Search for the cell housing the specified text and yield its (X, Y) center coordinate. 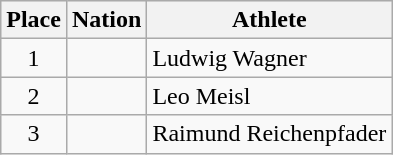
3 (34, 134)
Leo Meisl (270, 96)
2 (34, 96)
Athlete (270, 20)
Raimund Reichenpfader (270, 134)
Nation (106, 20)
Ludwig Wagner (270, 58)
1 (34, 58)
Place (34, 20)
